Pinpoint the cell where the given text exists, returning its (x, y) midpoint coordinate. 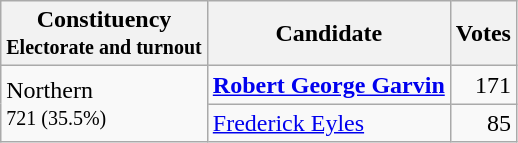
Votes (483, 34)
Candidate (328, 34)
85 (483, 123)
Robert George Garvin (328, 85)
ConstituencyElectorate and turnout (104, 34)
Frederick Eyles (328, 123)
171 (483, 85)
Northern721 (35.5%) (104, 104)
